Output the [x, y] coordinate of the center of the cell containing the given text.  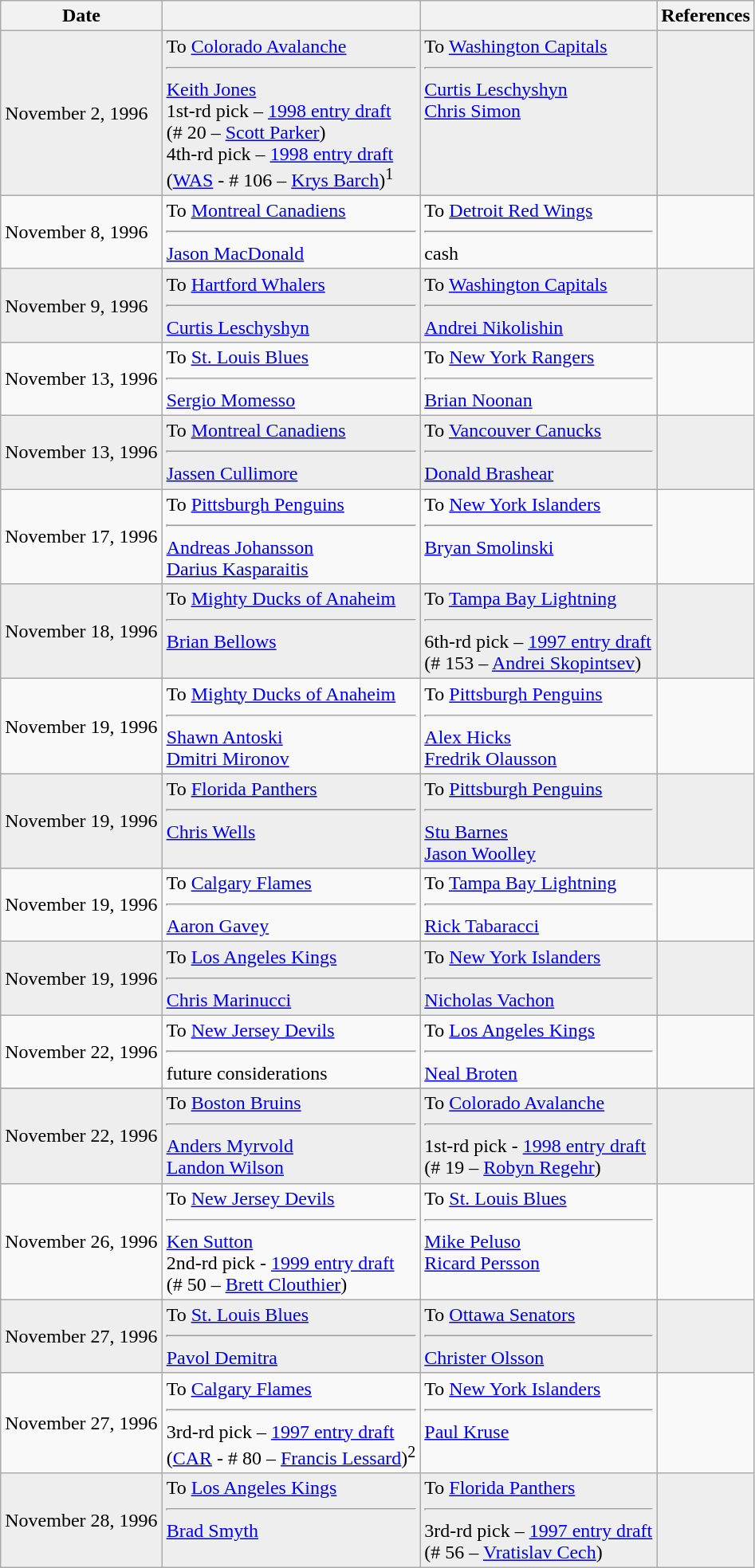
To Pittsburgh PenguinsAndreas JohanssonDarius Kasparaitis [291, 537]
To St. Louis BluesMike PelusoRicard Persson [539, 1241]
To Boston BruinsAnders MyrvoldLandon Wilson [291, 1136]
To Montreal CanadiensJason MacDonald [291, 232]
To Tampa Bay LightningRick Tabaracci [539, 905]
To Los Angeles KingsChris Marinucci [291, 978]
To Tampa Bay Lightning6th-rd pick – 1997 entry draft(# 153 – Andrei Skopintsev) [539, 631]
To Washington CapitalsCurtis LeschyshynChris Simon [539, 113]
November 9, 1996 [81, 305]
To New York IslandersNicholas Vachon [539, 978]
To New York IslandersBryan Smolinski [539, 537]
To New Jersey DevilsKen Sutton2nd-rd pick - 1999 entry draft(# 50 – Brett Clouthier) [291, 1241]
November 2, 1996 [81, 113]
To Florida PanthersChris Wells [291, 821]
To New Jersey Devilsfuture considerations [291, 1052]
To Pittsburgh PenguinsAlex HicksFredrik Olausson [539, 727]
To Ottawa SenatorsChrister Olsson [539, 1336]
To Calgary FlamesAaron Gavey [291, 905]
To Hartford WhalersCurtis Leschyshyn [291, 305]
November 18, 1996 [81, 631]
To Los Angeles KingsBrad Smyth [291, 1520]
November 28, 1996 [81, 1520]
To New York IslandersPaul Kruse [539, 1423]
To Colorado Avalanche1st-rd pick - 1998 entry draft(# 19 – Robyn Regehr) [539, 1136]
To Calgary Flames3rd-rd pick – 1997 entry draft(CAR - # 80 – Francis Lessard)2 [291, 1423]
November 8, 1996 [81, 232]
To Florida Panthers3rd-rd pick – 1997 entry draft(# 56 – Vratislav Cech) [539, 1520]
Date [81, 16]
To Los Angeles KingsNeal Broten [539, 1052]
To Mighty Ducks of AnaheimShawn AntoskiDmitri Mironov [291, 727]
To St. Louis BluesSergio Momesso [291, 378]
To Washington CapitalsAndrei Nikolishin [539, 305]
To Mighty Ducks of AnaheimBrian Bellows [291, 631]
To New York RangersBrian Noonan [539, 378]
To Detroit Red Wingscash [539, 232]
To Pittsburgh PenguinsStu BarnesJason Woolley [539, 821]
References [706, 16]
To Colorado AvalancheKeith Jones1st-rd pick – 1998 entry draft(# 20 – Scott Parker)4th-rd pick – 1998 entry draft(WAS - # 106 – Krys Barch)1 [291, 113]
November 17, 1996 [81, 537]
November 26, 1996 [81, 1241]
To St. Louis BluesPavol Demitra [291, 1336]
To Vancouver CanucksDonald Brashear [539, 453]
To Montreal CanadiensJassen Cullimore [291, 453]
